Pinpoint the cell where the given text exists, returning its [X, Y] midpoint coordinate. 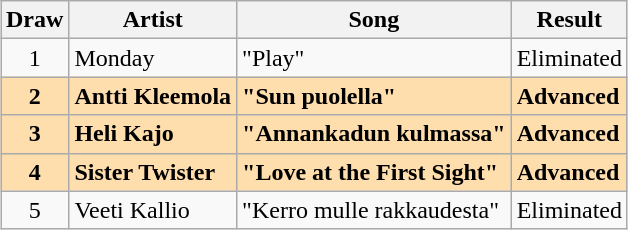
Monday [153, 58]
1 [34, 58]
"Sun puolella" [374, 96]
"Play" [374, 58]
4 [34, 172]
Song [374, 20]
Artist [153, 20]
Sister Twister [153, 172]
Antti Kleemola [153, 96]
"Kerro mulle rakkaudesta" [374, 210]
Heli Kajo [153, 134]
2 [34, 96]
Veeti Kallio [153, 210]
5 [34, 210]
"Annankadun kulmassa" [374, 134]
Draw [34, 20]
"Love at the First Sight" [374, 172]
Result [569, 20]
3 [34, 134]
